For the text-containing cell, return its midpoint in [X, Y] coordinate format. 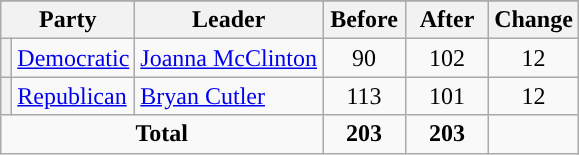
Republican [74, 96]
Party [68, 20]
113 [364, 96]
Leader [229, 20]
Joanna McClinton [229, 58]
102 [448, 58]
Democratic [74, 58]
Before [364, 20]
90 [364, 58]
Bryan Cutler [229, 96]
Total [162, 134]
Change [534, 20]
After [448, 20]
101 [448, 96]
